Capture the cell that displays the provided text and extract its [X, Y] central coordinate. 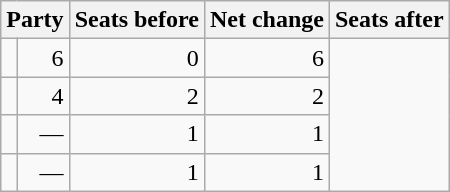
Net change [266, 20]
0 [136, 58]
Party [35, 20]
4 [43, 96]
Seats after [389, 20]
Seats before [136, 20]
